Locate the cell with the specified text and output its (x, y) center coordinate. 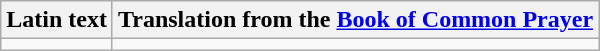
Translation from the Book of Common Prayer (355, 20)
Latin text (57, 20)
